Pinpoint the cell where the given text exists, returning its (x, y) midpoint coordinate. 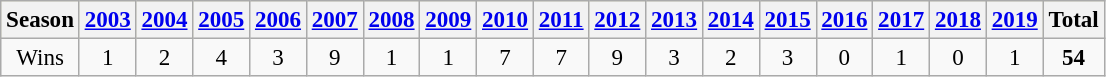
2017 (902, 20)
2006 (278, 20)
Total (1074, 20)
2019 (1014, 20)
2011 (561, 20)
2018 (958, 20)
4 (222, 58)
2004 (164, 20)
2012 (618, 20)
2005 (222, 20)
2016 (844, 20)
2013 (674, 20)
Season (40, 20)
Wins (40, 58)
2009 (448, 20)
2010 (506, 20)
2008 (392, 20)
2015 (788, 20)
54 (1074, 58)
2003 (108, 20)
2007 (334, 20)
2014 (730, 20)
